Capture the cell that displays the provided text and extract its [X, Y] central coordinate. 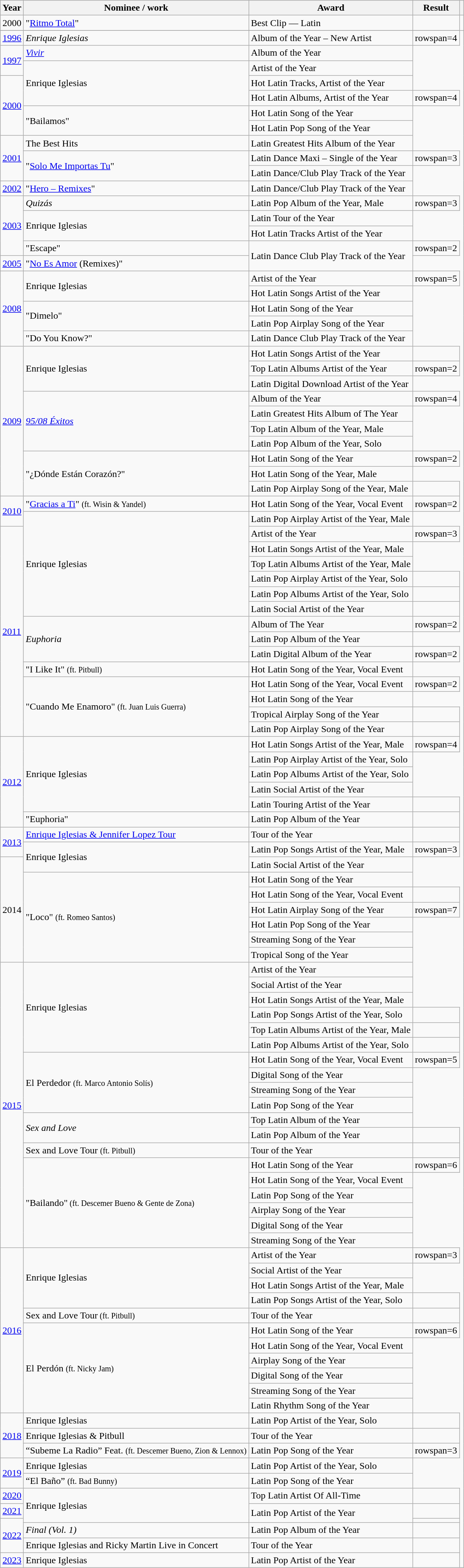
Latin Tour of the Year [331, 218]
Latin Greatest Hits Album of The Year [331, 413]
"Solo Me Importas Tu" [137, 165]
Top Latin Album of the Year, Male [331, 428]
Latin Touring Artist of the Year [331, 804]
2015 [12, 1105]
2014 [12, 909]
2019 [12, 1473]
2001 [12, 158]
"Ritmo Total" [137, 23]
"No Es Amor (Remixes)" [137, 263]
Tropical Airplay Song of the Year [331, 714]
Latin Digital Download Artist of the Year [331, 383]
rowspan=7 [436, 909]
Tropical Song of the Year [331, 955]
Vivir [137, 53]
Nominee / work [137, 8]
Award [331, 8]
95/08 Éxitos [137, 421]
2008 [12, 308]
2003 [12, 226]
1997 [12, 60]
"Dimelo" [137, 316]
Hot Latin Tracks, Artist of the Year [331, 83]
2005 [12, 263]
Latin Greatest Hits Album of the Year [331, 143]
"Euphoria" [137, 819]
2023 [12, 1560]
2009 [12, 421]
Best Clip — Latin [331, 23]
Top Latin Artist Of All-Time [331, 1496]
Latin Dance Maxi – Single of the Year [331, 158]
"Hero – Remixes" [137, 188]
The Best Hits [137, 143]
Latin Pop Airplay Song of the Year, Male [331, 489]
Top Latin Albums Artist of the Year [331, 368]
“Subeme La Radio” Feat. (ft. Descemer Bueno, Zion & Lennox) [137, 1451]
"Bailando" (ft. Descemer Bueno & Gente de Zona) [137, 1203]
2016 [12, 1331]
Hot Latin Albums, Artist of the Year [331, 98]
2010 [12, 511]
Album of the Year – New Artist [331, 38]
Euphoria [137, 639]
Latin Pop Album of the Year, Male [331, 203]
Result [436, 8]
2021 [12, 1511]
Album of The Year [331, 624]
"Cuando Me Enamoro" (ft. Juan Luis Guerra) [137, 707]
Sex and Love [137, 1127]
"Bailamos" [137, 120]
Hot Latin Tracks Artist of the Year [331, 233]
2011 [12, 632]
Latin Rhythm Song of the Year [331, 1406]
"Loco" (ft. Romeo Santos) [137, 917]
Latin Pop Airplay Artist of the Year, Male [331, 519]
2018 [12, 1436]
Top Latin Album of the Year [331, 1120]
El Perdón (ft. Nicky Jam) [137, 1368]
"Do You Know?" [137, 338]
“El Baño” (ft. Bad Bunny) [137, 1481]
1996 [12, 38]
Hot Latin Song of the Year, Male [331, 474]
Final (Vol. 1) [137, 1530]
Enrique Iglesias & Pitbull [137, 1436]
"Escape" [137, 248]
2022 [12, 1535]
Enrique Iglesias & Jennifer Lopez Tour [137, 834]
Quizás [137, 203]
Year [12, 8]
2020 [12, 1496]
Hot Latin Airplay Song of the Year [331, 909]
Enrique Iglesias and Ricky Martin Live in Concert [137, 1545]
"Gracias a Ti" (ft. Wisin & Yandel) [137, 504]
Latin Pop Album of the Year, Solo [331, 444]
2013 [12, 842]
2002 [12, 188]
Latin Pop Songs Artist of the Year, Male [331, 849]
Latin Digital Album of the Year [331, 654]
"¿Dónde Están Corazón?" [137, 474]
El Perdedor (ft. Marco Antonio Solís) [137, 1082]
2012 [12, 782]
"I Like It" (ft. Pitbull) [137, 669]
